Identify which cell holds the provided text, then report its (X, Y) central coordinate. 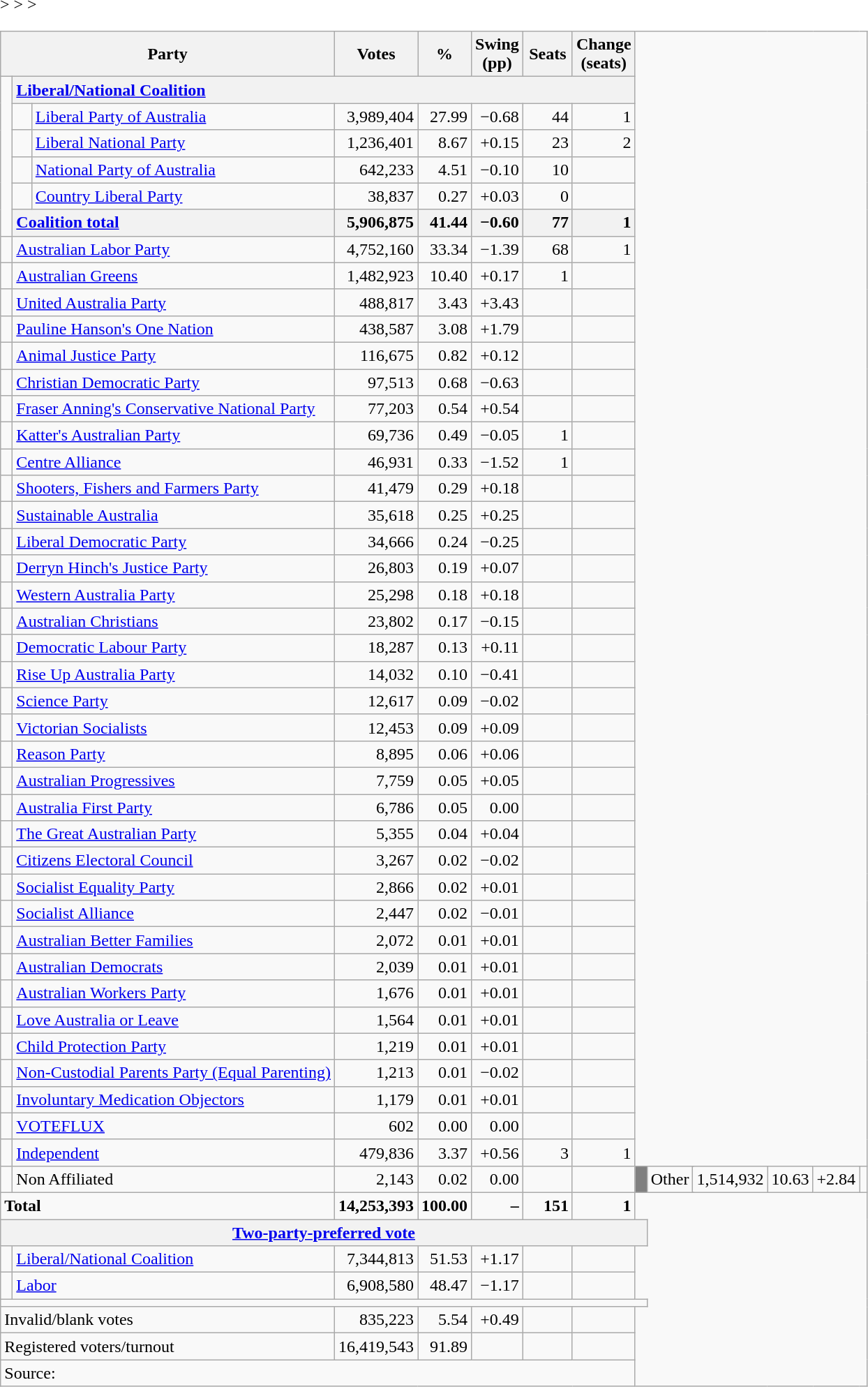
Socialist Equality Party (174, 887)
Socialist Alliance (174, 914)
Shooters, Fishers and Farmers Party (174, 489)
3.08 (445, 329)
Liberal Party of Australia (183, 117)
0.68 (445, 382)
+1.17 (497, 1259)
Registered voters/turnout (167, 1347)
0.04 (445, 834)
Invalid/blank votes (167, 1320)
−1.39 (497, 249)
Australian Democrats (174, 967)
Source: (318, 1373)
Australian Better Families (174, 940)
23,802 (375, 621)
Involuntary Medication Objectors (174, 1099)
10 (547, 170)
Reason Party (174, 754)
Christian Democratic Party (174, 382)
Love Australia or Leave (174, 1020)
Seats (547, 54)
3.37 (445, 1152)
Two-party-preferred vote (324, 1232)
Australian Progressives (174, 780)
4.51 (445, 170)
2,039 (375, 967)
−1.52 (497, 462)
Labor (174, 1286)
16,419,543 (375, 1347)
1,564 (375, 1020)
116,675 (375, 355)
8.67 (445, 143)
+1.79 (497, 329)
Child Protection Party (174, 1046)
+0.12 (497, 355)
2,866 (375, 887)
0.18 (445, 595)
Country Liberal Party (183, 196)
0.82 (445, 355)
35,618 (375, 515)
97,513 (375, 382)
National Party of Australia (183, 170)
0.19 (445, 568)
Independent (174, 1152)
34,666 (375, 542)
Change (seats) (604, 54)
38,837 (375, 196)
Victorian Socialists (174, 727)
Coalition total (174, 223)
5,355 (375, 834)
0.24 (445, 542)
0.06 (445, 754)
5.54 (445, 1320)
51.53 (445, 1259)
Pauline Hanson's One Nation (174, 329)
Australian Labor Party (174, 249)
−1.17 (497, 1286)
Sustainable Australia (174, 515)
% (445, 54)
44 (547, 117)
+0.03 (497, 196)
23 (547, 143)
Votes (375, 54)
91.89 (445, 1347)
– (497, 1206)
0.49 (445, 436)
488,817 (375, 302)
The Great Australian Party (174, 834)
3,989,404 (375, 117)
Katter's Australian Party (174, 436)
14,032 (375, 674)
0.29 (445, 489)
479,836 (375, 1152)
10.63 (790, 1179)
VOTEFLUX (174, 1126)
Australian Workers Party (174, 993)
−0.41 (497, 674)
Swing (pp) (497, 54)
7,759 (375, 780)
+0.25 (497, 515)
+0.15 (497, 143)
77 (547, 223)
1,514,932 (730, 1179)
1,179 (375, 1099)
Liberal National Party (183, 143)
−0.60 (497, 223)
−0.25 (497, 542)
0.10 (445, 674)
151 (547, 1206)
8,895 (375, 754)
−0.10 (497, 170)
Derryn Hinch's Justice Party (174, 568)
68 (547, 249)
100.00 (445, 1206)
Rise Up Australia Party (174, 674)
14,253,393 (375, 1206)
1,482,923 (375, 276)
46,931 (375, 462)
0.54 (445, 409)
25,298 (375, 595)
77,203 (375, 409)
10.40 (445, 276)
2,072 (375, 940)
Centre Alliance (174, 462)
+0.07 (497, 568)
12,617 (375, 701)
0.25 (445, 515)
Citizens Electoral Council (174, 861)
2,143 (375, 1179)
+0.56 (497, 1152)
602 (375, 1126)
2,447 (375, 914)
Fraser Anning's Conservative National Party (174, 409)
+0.04 (497, 834)
Other (670, 1179)
69,736 (375, 436)
5,906,875 (375, 223)
3.43 (445, 302)
0 (547, 196)
−0.01 (497, 914)
27.99 (445, 117)
−0.68 (497, 117)
0.33 (445, 462)
Western Australia Party (174, 595)
642,233 (375, 170)
41.44 (445, 223)
−0.05 (497, 436)
Party (167, 54)
1,219 (375, 1046)
Animal Justice Party (174, 355)
Liberal Democratic Party (174, 542)
+0.49 (497, 1320)
−0.15 (497, 621)
26,803 (375, 568)
+3.43 (497, 302)
+0.05 (497, 780)
33.34 (445, 249)
0.13 (445, 648)
4,752,160 (375, 249)
Non-Custodial Parents Party (Equal Parenting) (174, 1073)
Total (167, 1206)
Australian Greens (174, 276)
Science Party (174, 701)
835,223 (375, 1320)
1,676 (375, 993)
+2.84 (836, 1179)
United Australia Party (174, 302)
48.47 (445, 1286)
+0.06 (497, 754)
12,453 (375, 727)
0.27 (445, 196)
7,344,813 (375, 1259)
0.17 (445, 621)
6,786 (375, 808)
Australian Christians (174, 621)
438,587 (375, 329)
−0.63 (497, 382)
41,479 (375, 489)
3,267 (375, 861)
Democratic Labour Party (174, 648)
6,908,580 (375, 1286)
+0.09 (497, 727)
1,236,401 (375, 143)
+0.54 (497, 409)
+0.11 (497, 648)
2 (604, 143)
Australia First Party (174, 808)
+0.17 (497, 276)
1,213 (375, 1073)
18,287 (375, 648)
Non Affiliated (174, 1179)
3 (547, 1152)
